Capture the cell that displays the provided text and extract its (x, y) central coordinate. 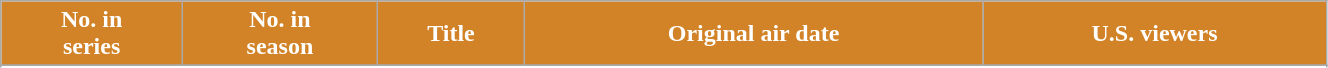
No. inseries (92, 34)
Title (450, 34)
U.S. viewers (1155, 34)
No. inseason (280, 34)
Original air date (753, 34)
